From the cell containing the given text, extract its center point as [X, Y] coordinate. 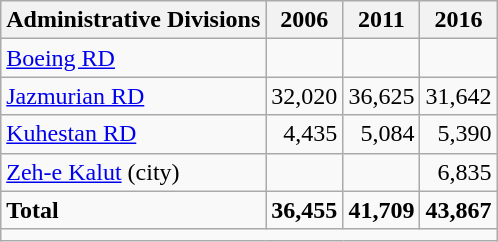
Total [134, 210]
6,835 [458, 172]
43,867 [458, 210]
Administrative Divisions [134, 20]
2011 [382, 20]
41,709 [382, 210]
4,435 [304, 134]
36,455 [304, 210]
2016 [458, 20]
2006 [304, 20]
36,625 [382, 96]
Kuhestan RD [134, 134]
Boeing RD [134, 58]
5,390 [458, 134]
Zeh-e Kalut (city) [134, 172]
Jazmurian RD [134, 96]
32,020 [304, 96]
31,642 [458, 96]
5,084 [382, 134]
